Detect which cell encompasses the target text, then output its (x, y) center coordinate. 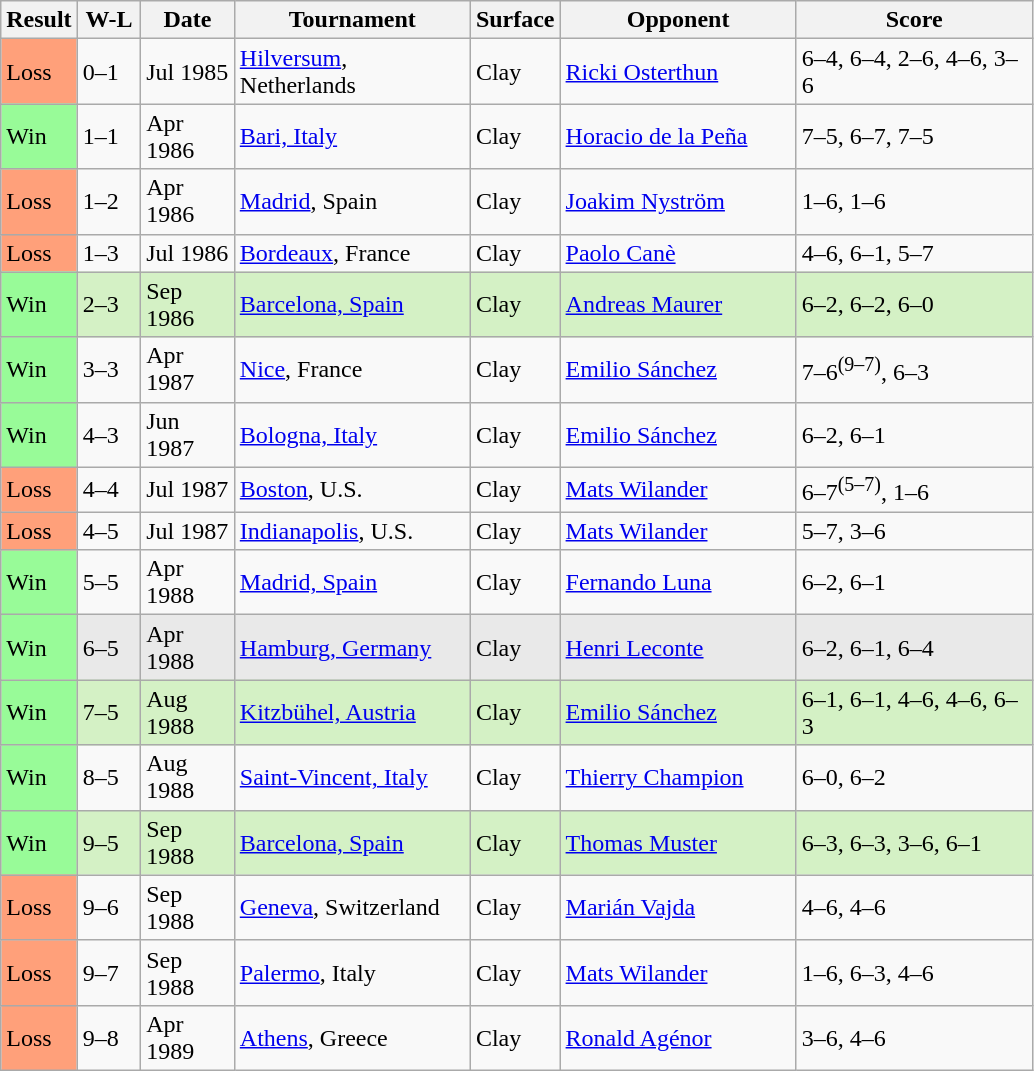
1–1 (109, 136)
7–5 (109, 712)
6–0, 6–2 (914, 778)
Horacio de la Peña (678, 136)
Surface (515, 20)
9–8 (109, 1038)
Ronald Agénor (678, 1038)
Thierry Champion (678, 778)
Athens, Greece (352, 1038)
Ricki Osterthun (678, 72)
7–5, 6–7, 7–5 (914, 136)
1–6, 6–3, 4–6 (914, 972)
Result (39, 20)
6–5 (109, 648)
Boston, U.S. (352, 490)
4–5 (109, 531)
6–1, 6–1, 4–6, 4–6, 6–3 (914, 712)
Fernando Luna (678, 582)
6–2, 6–2, 6–0 (914, 304)
4–6, 6–1, 5–7 (914, 253)
Paolo Canè (678, 253)
9–6 (109, 908)
Jul 1985 (188, 72)
Hamburg, Germany (352, 648)
Palermo, Italy (352, 972)
9–5 (109, 842)
Marián Vajda (678, 908)
Bordeaux, France (352, 253)
Nice, France (352, 370)
1–2 (109, 202)
6–2, 6–1, 6–4 (914, 648)
Saint-Vincent, Italy (352, 778)
Score (914, 20)
1–6, 1–6 (914, 202)
6–4, 6–4, 2–6, 4–6, 3–6 (914, 72)
Apr 1987 (188, 370)
7–6(9–7), 6–3 (914, 370)
Jun 1987 (188, 434)
Sep 1986 (188, 304)
4–6, 4–6 (914, 908)
Bari, Italy (352, 136)
Jul 1986 (188, 253)
Joakim Nyström (678, 202)
Bologna, Italy (352, 434)
Henri Leconte (678, 648)
Opponent (678, 20)
Geneva, Switzerland (352, 908)
Tournament (352, 20)
Andreas Maurer (678, 304)
6–3, 6–3, 3–6, 6–1 (914, 842)
5–5 (109, 582)
3–6, 4–6 (914, 1038)
Kitzbühel, Austria (352, 712)
Indianapolis, U.S. (352, 531)
Date (188, 20)
9–7 (109, 972)
Apr 1989 (188, 1038)
Thomas Muster (678, 842)
4–3 (109, 434)
Hilversum, Netherlands (352, 72)
8–5 (109, 778)
4–4 (109, 490)
5–7, 3–6 (914, 531)
0–1 (109, 72)
W-L (109, 20)
2–3 (109, 304)
3–3 (109, 370)
6–7(5–7), 1–6 (914, 490)
1–3 (109, 253)
